From the cell containing the given text, extract its center point as (x, y) coordinate. 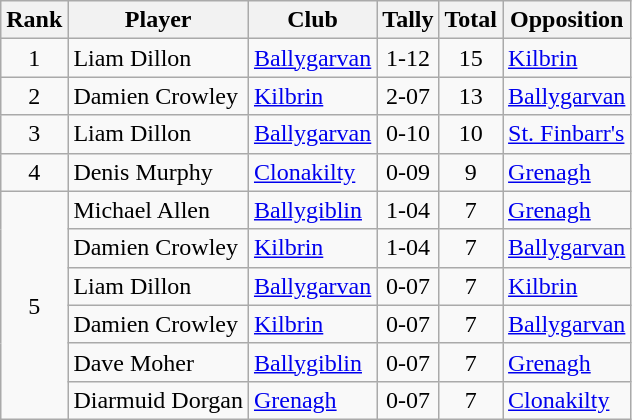
St. Finbarr's (567, 134)
Opposition (567, 20)
Dave Moher (158, 362)
2 (34, 96)
0-10 (408, 134)
Denis Murphy (158, 172)
3 (34, 134)
Michael Allen (158, 210)
Tally (408, 20)
13 (471, 96)
1 (34, 58)
15 (471, 58)
Total (471, 20)
4 (34, 172)
Rank (34, 20)
Diarmuid Dorgan (158, 400)
5 (34, 305)
Club (312, 20)
10 (471, 134)
0-09 (408, 172)
1-12 (408, 58)
2-07 (408, 96)
Player (158, 20)
9 (471, 172)
